Provide the [X, Y] coordinate of the cell's center where the given text is located.  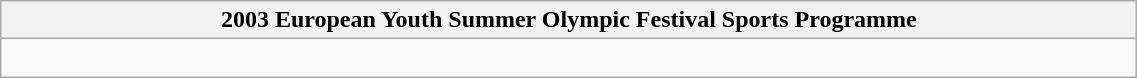
2003 European Youth Summer Olympic Festival Sports Programme [569, 20]
